Identify which cell holds the provided text, then report its (x, y) central coordinate. 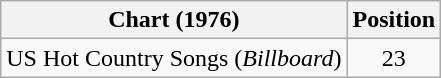
Position (394, 20)
23 (394, 58)
US Hot Country Songs (Billboard) (174, 58)
Chart (1976) (174, 20)
